From the cell containing the given text, extract its center point as (X, Y) coordinate. 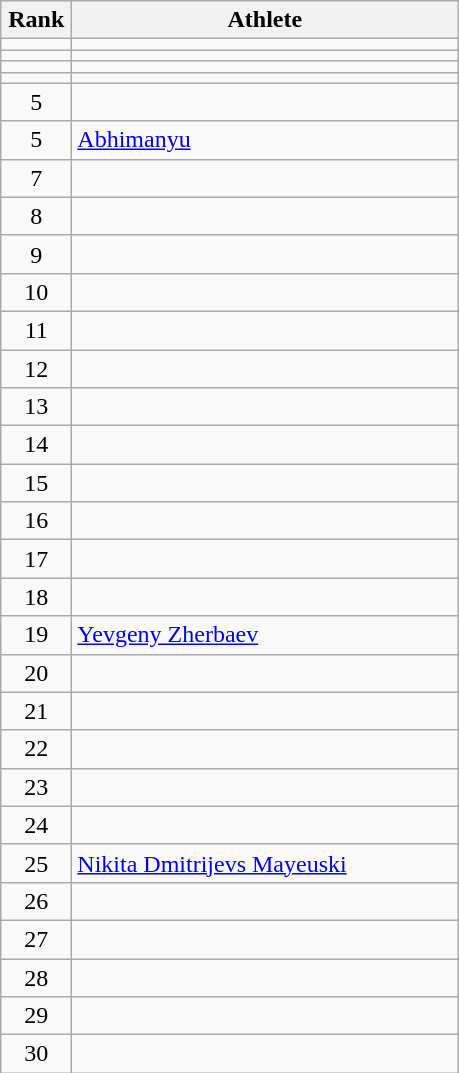
9 (36, 254)
Athlete (265, 20)
30 (36, 1054)
27 (36, 939)
28 (36, 977)
14 (36, 445)
24 (36, 825)
12 (36, 369)
11 (36, 330)
17 (36, 559)
13 (36, 407)
26 (36, 901)
23 (36, 787)
15 (36, 483)
8 (36, 216)
7 (36, 178)
20 (36, 673)
16 (36, 521)
Abhimanyu (265, 140)
25 (36, 863)
19 (36, 635)
10 (36, 292)
22 (36, 749)
Yevgeny Zherbaev (265, 635)
29 (36, 1016)
21 (36, 711)
Rank (36, 20)
18 (36, 597)
Nikita Dmitrijevs Mayeuski (265, 863)
